From the cell containing the given text, extract its center point as [x, y] coordinate. 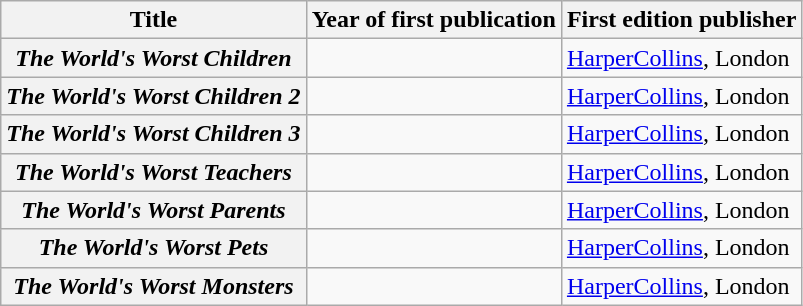
The World's Worst Children 3 [154, 134]
The World's Worst Pets [154, 248]
Year of first publication [434, 20]
The World's Worst Teachers [154, 172]
The World's Worst Monsters [154, 286]
The World's Worst Children 2 [154, 96]
The World's Worst Children [154, 58]
The World's Worst Parents [154, 210]
First edition publisher [681, 20]
Title [154, 20]
